Scan for the cell matching the given text and deliver its (X, Y) coordinate at center. 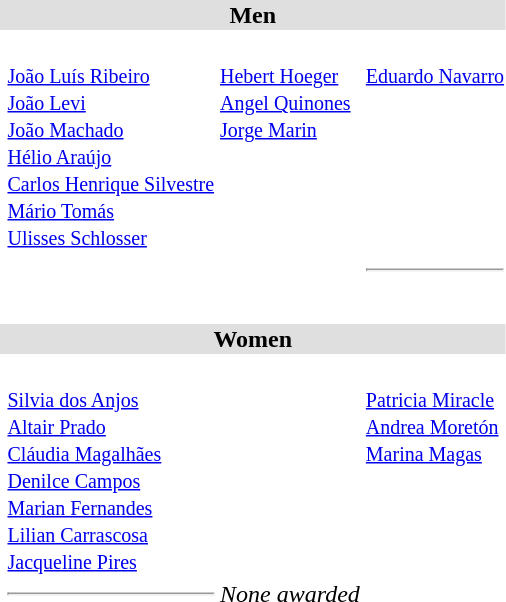
Hebert HoegerAngel QuinonesJorge Marin (290, 142)
Silvia dos Anjos Altair Prado Cláudia Magalhães Denilce Campos Marian Fernandes Lilian Carrascosa Jacqueline Pires (111, 466)
Men (253, 15)
Women (253, 339)
Patricia MiracleAndrea MoretónMarina Magas (434, 466)
Eduardo Navarro (434, 142)
João Luís RibeiroJoão LeviJoão MachadoHélio AraújoCarlos Henrique SilvestreMário TomásUlisses Schlosser (111, 142)
